Identify which cell holds the provided text, then report its (x, y) central coordinate. 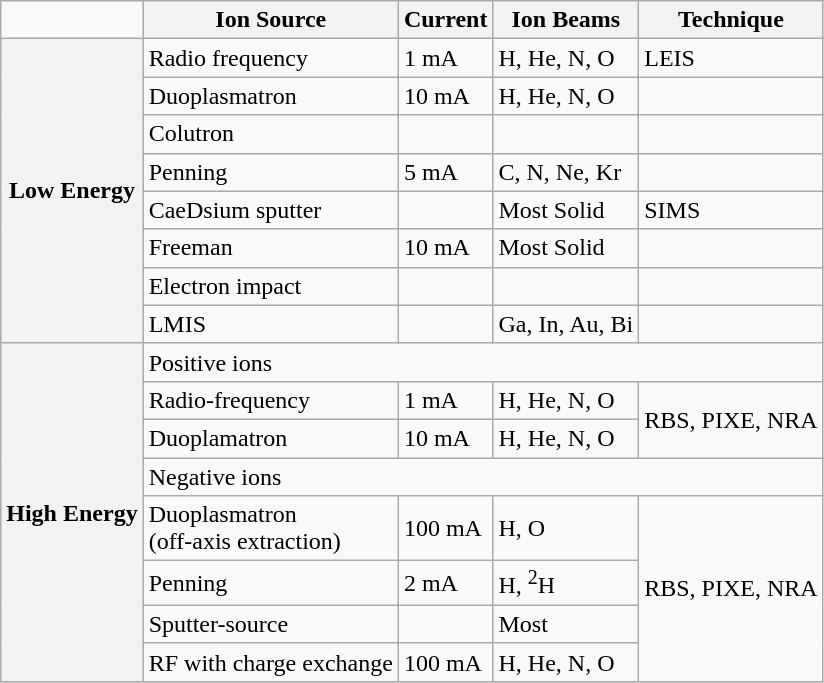
LEIS (731, 58)
Colutron (270, 134)
Electron impact (270, 286)
H, O (566, 528)
Duoplamatron (270, 438)
Most (566, 624)
5 mA (446, 172)
Ion Beams (566, 20)
LMIS (270, 324)
Sputter-source (270, 624)
2 mA (446, 584)
Duoplasmatron (270, 96)
H, 2H (566, 584)
Positive ions (483, 362)
Radio-frequency (270, 400)
Low Energy (72, 191)
CaeDsium sputter (270, 210)
Technique (731, 20)
Current (446, 20)
RF with charge exchange (270, 662)
High Energy (72, 512)
Ion Source (270, 20)
Ga, In, Au, Bi (566, 324)
C, N, Ne, Kr (566, 172)
SIMS (731, 210)
Negative ions (483, 477)
Duoplasmatron(off-axis extraction) (270, 528)
Radio frequency (270, 58)
Freeman (270, 248)
